From the cell containing the given text, extract its center point as (x, y) coordinate. 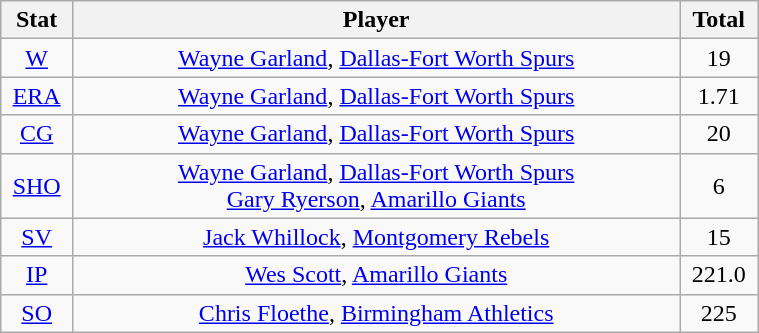
SV (37, 237)
SHO (37, 186)
15 (719, 237)
Wes Scott, Amarillo Giants (376, 275)
CG (37, 134)
Jack Whillock, Montgomery Rebels (376, 237)
19 (719, 58)
Player (376, 20)
1.71 (719, 96)
Chris Floethe, Birmingham Athletics (376, 313)
IP (37, 275)
W (37, 58)
221.0 (719, 275)
ERA (37, 96)
Wayne Garland, Dallas-Fort Worth Spurs Gary Ryerson, Amarillo Giants (376, 186)
SO (37, 313)
Total (719, 20)
225 (719, 313)
20 (719, 134)
6 (719, 186)
Stat (37, 20)
